From the cell containing the given text, extract its center point as [X, Y] coordinate. 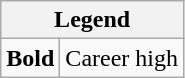
Legend [92, 20]
Bold [30, 58]
Career high [122, 58]
